For the text-containing cell, return its midpoint in [X, Y] coordinate format. 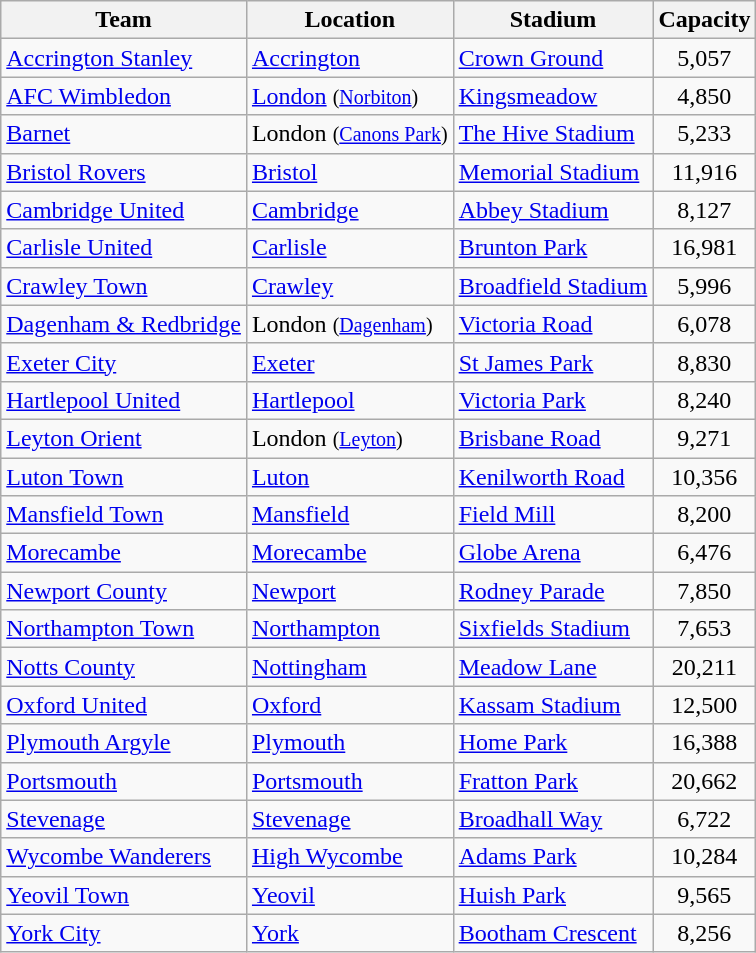
10,284 [704, 857]
Northampton Town [124, 629]
20,662 [704, 781]
Exeter City [124, 362]
Stadium [553, 20]
11,916 [704, 172]
Oxford [350, 705]
Fratton Park [553, 781]
Cambridge [350, 210]
6,476 [704, 553]
Abbey Stadium [553, 210]
Brunton Park [553, 248]
8,127 [704, 210]
Luton Town [124, 477]
Northampton [350, 629]
Barnet [124, 134]
5,996 [704, 286]
Crawley [350, 286]
Location [350, 20]
Plymouth Argyle [124, 743]
12,500 [704, 705]
Kassam Stadium [553, 705]
Dagenham & Redbridge [124, 324]
7,653 [704, 629]
Hartlepool [350, 400]
Adams Park [553, 857]
York [350, 933]
8,830 [704, 362]
Globe Arena [553, 553]
5,233 [704, 134]
Meadow Lane [553, 667]
Oxford United [124, 705]
Victoria Road [553, 324]
10,356 [704, 477]
Leyton Orient [124, 438]
Accrington [350, 58]
Sixfields Stadium [553, 629]
Broadhall Way [553, 819]
Carlisle United [124, 248]
Yeovil Town [124, 895]
Bristol [350, 172]
20,211 [704, 667]
8,240 [704, 400]
London (Norbiton) [350, 96]
Newport [350, 591]
York City [124, 933]
8,200 [704, 515]
Home Park [553, 743]
St James Park [553, 362]
Luton [350, 477]
Bristol Rovers [124, 172]
Victoria Park [553, 400]
Huish Park [553, 895]
Kingsmeadow [553, 96]
Plymouth [350, 743]
6,078 [704, 324]
4,850 [704, 96]
Team [124, 20]
8,256 [704, 933]
Newport County [124, 591]
9,565 [704, 895]
Broadfield Stadium [553, 286]
Exeter [350, 362]
Rodney Parade [553, 591]
Kenilworth Road [553, 477]
Memorial Stadium [553, 172]
Hartlepool United [124, 400]
London (Leyton) [350, 438]
16,388 [704, 743]
AFC Wimbledon [124, 96]
Bootham Crescent [553, 933]
Wycombe Wanderers [124, 857]
Capacity [704, 20]
Mansfield Town [124, 515]
5,057 [704, 58]
Notts County [124, 667]
16,981 [704, 248]
Crawley Town [124, 286]
Yeovil [350, 895]
London (Dagenham) [350, 324]
Accrington Stanley [124, 58]
The Hive Stadium [553, 134]
7,850 [704, 591]
6,722 [704, 819]
Brisbane Road [553, 438]
Carlisle [350, 248]
Crown Ground [553, 58]
Nottingham [350, 667]
9,271 [704, 438]
Mansfield [350, 515]
Cambridge United [124, 210]
Field Mill [553, 515]
London (Canons Park) [350, 134]
High Wycombe [350, 857]
